Provide the [X, Y] coordinate of the cell's center where the given text is located.  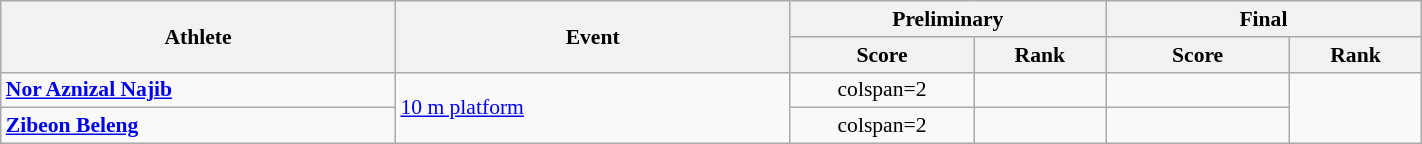
Event [592, 36]
Athlete [198, 36]
Final [1264, 19]
10 m platform [592, 108]
Zibeon Beleng [198, 126]
Preliminary [948, 19]
Nor Aznizal Najib [198, 90]
